Scan for the cell matching the given text and deliver its (X, Y) coordinate at center. 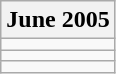
June 2005 (58, 20)
